Capture the cell that displays the provided text and extract its (X, Y) central coordinate. 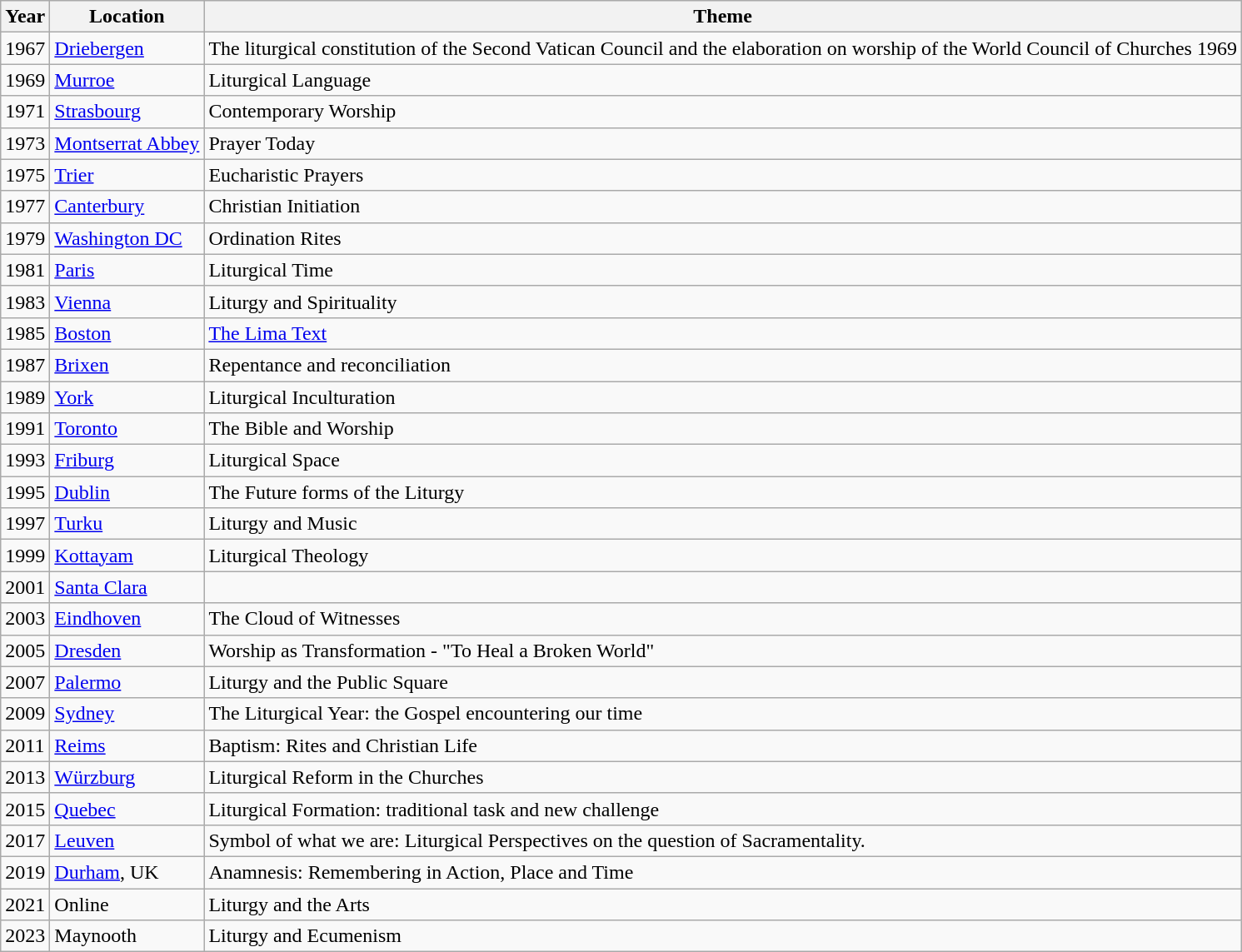
1999 (25, 556)
Quebec (127, 809)
1991 (25, 429)
Friburg (127, 461)
Christian Initiation (723, 207)
Repentance and reconciliation (723, 365)
2019 (25, 872)
1975 (25, 175)
Boston (127, 333)
Kottayam (127, 556)
Liturgical Reform in the Churches (723, 777)
Dresden (127, 650)
Liturgy and the Public Square (723, 682)
Symbol of what we are: Liturgical Perspectives on the question of Sacramentality. (723, 840)
1993 (25, 461)
The Lima Text (723, 333)
Baptism: Rites and Christian Life (723, 745)
1995 (25, 492)
Würzburg (127, 777)
Sydney (127, 714)
2011 (25, 745)
The Cloud of Witnesses (723, 619)
Dublin (127, 492)
Paris (127, 270)
The Future forms of the Liturgy (723, 492)
2021 (25, 904)
1979 (25, 238)
1973 (25, 143)
Leuven (127, 840)
Toronto (127, 429)
Liturgical Theology (723, 556)
Montserrat Abbey (127, 143)
1971 (25, 112)
Liturgical Language (723, 80)
Liturgy and Ecumenism (723, 936)
York (127, 397)
Year (25, 17)
2013 (25, 777)
Palermo (127, 682)
2007 (25, 682)
Washington DC (127, 238)
Liturgical Inculturation (723, 397)
Durham, UK (127, 872)
Liturgy and Music (723, 524)
1983 (25, 302)
Worship as Transformation - "To Heal a Broken World" (723, 650)
2023 (25, 936)
Trier (127, 175)
1969 (25, 80)
1985 (25, 333)
1967 (25, 48)
1981 (25, 270)
Eindhoven (127, 619)
Anamnesis: Remembering in Action, Place and Time (723, 872)
Liturgy and Spirituality (723, 302)
1989 (25, 397)
1997 (25, 524)
1977 (25, 207)
Liturgy and the Arts (723, 904)
2009 (25, 714)
2003 (25, 619)
2001 (25, 587)
Eucharistic Prayers (723, 175)
Santa Clara (127, 587)
The Bible and Worship (723, 429)
Contemporary Worship (723, 112)
Location (127, 17)
The Liturgical Year: the Gospel encountering our time (723, 714)
Prayer Today (723, 143)
Liturgical Formation: traditional task and new challenge (723, 809)
1987 (25, 365)
Reims (127, 745)
Turku (127, 524)
Liturgical Time (723, 270)
Vienna (127, 302)
Canterbury (127, 207)
The liturgical constitution of the Second Vatican Council and the elaboration on worship of the World Council of Churches 1969 (723, 48)
Online (127, 904)
Liturgical Space (723, 461)
Strasbourg (127, 112)
Murroe (127, 80)
2017 (25, 840)
Driebergen (127, 48)
Maynooth (127, 936)
Theme (723, 17)
2015 (25, 809)
2005 (25, 650)
Brixen (127, 365)
Ordination Rites (723, 238)
